Determine the [X, Y] coordinate at the center of the cell enclosing the given text.  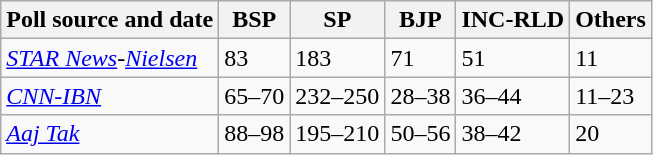
CNN-IBN [110, 96]
28–38 [420, 96]
83 [254, 58]
50–56 [420, 134]
BSP [254, 20]
Others [611, 20]
183 [338, 58]
STAR News-Nielsen [110, 58]
65–70 [254, 96]
20 [611, 134]
71 [420, 58]
88–98 [254, 134]
Aaj Tak [110, 134]
38–42 [513, 134]
11 [611, 58]
36–44 [513, 96]
BJP [420, 20]
SP [338, 20]
232–250 [338, 96]
Poll source and date [110, 20]
51 [513, 58]
195–210 [338, 134]
11–23 [611, 96]
INC-RLD [513, 20]
